For the text-containing cell, return its midpoint in [X, Y] coordinate format. 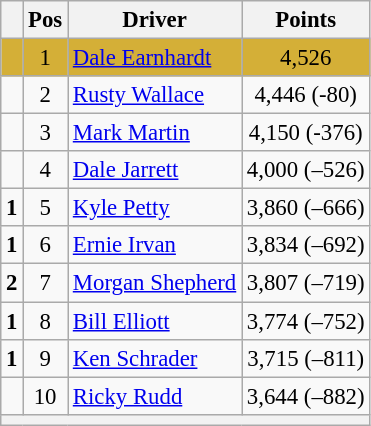
6 [46, 245]
Dale Jarrett [155, 170]
Ken Schrader [155, 358]
Pos [46, 20]
3,807 (–719) [306, 283]
Dale Earnhardt [155, 58]
Mark Martin [155, 133]
Ricky Rudd [155, 396]
Ernie Irvan [155, 245]
Morgan Shepherd [155, 283]
Points [306, 20]
4 [46, 170]
Bill Elliott [155, 321]
7 [46, 283]
9 [46, 358]
5 [46, 208]
10 [46, 396]
3,834 (–692) [306, 245]
3,715 (–811) [306, 358]
4,150 (-376) [306, 133]
4,000 (–526) [306, 170]
Kyle Petty [155, 208]
3,644 (–882) [306, 396]
4,446 (-80) [306, 95]
8 [46, 321]
Driver [155, 20]
3 [46, 133]
3,774 (–752) [306, 321]
3,860 (–666) [306, 208]
4,526 [306, 58]
Rusty Wallace [155, 95]
